Pinpoint the cell where the given text exists, returning its [X, Y] midpoint coordinate. 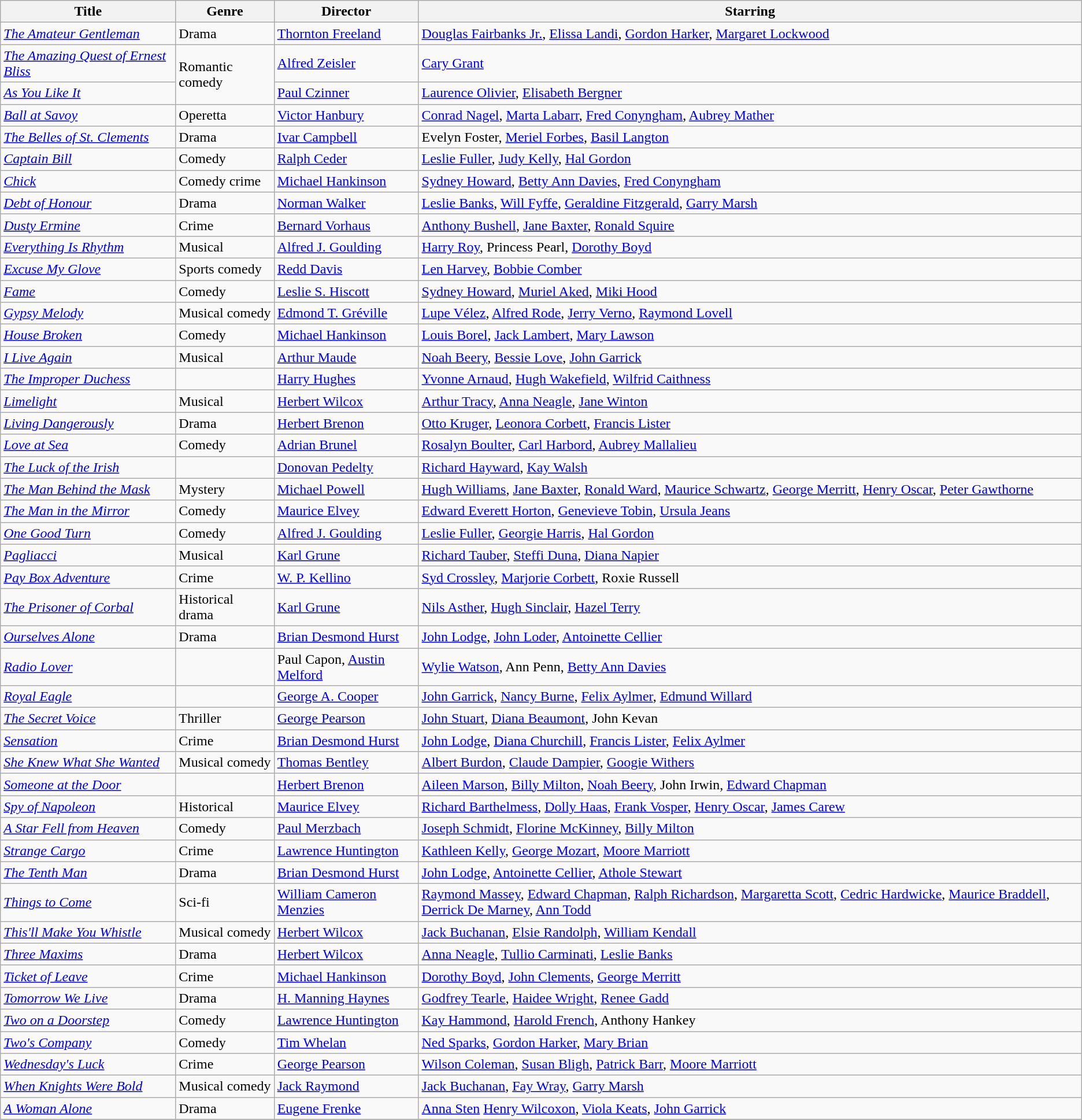
Ticket of Leave [88, 976]
Edward Everett Horton, Genevieve Tobin, Ursula Jeans [750, 511]
Someone at the Door [88, 785]
Spy of Napoleon [88, 807]
Harry Hughes [346, 379]
Donovan Pedelty [346, 467]
Edmond T. Gréville [346, 313]
The Man Behind the Mask [88, 489]
Ralph Ceder [346, 159]
Kay Hammond, Harold French, Anthony Hankey [750, 1020]
The Amazing Quest of Ernest Bliss [88, 64]
Harry Roy, Princess Pearl, Dorothy Boyd [750, 247]
Chick [88, 181]
Three Maxims [88, 954]
Hugh Williams, Jane Baxter, Ronald Ward, Maurice Schwartz, George Merritt, Henry Oscar, Peter Gawthorne [750, 489]
Royal Eagle [88, 697]
Wylie Watson, Ann Penn, Betty Ann Davies [750, 666]
Aileen Marson, Billy Milton, Noah Beery, John Irwin, Edward Chapman [750, 785]
The Luck of the Irish [88, 467]
Paul Capon, Austin Melford [346, 666]
Historical [225, 807]
Conrad Nagel, Marta Labarr, Fred Conyngham, Aubrey Mather [750, 115]
Tomorrow We Live [88, 998]
Sydney Howard, Betty Ann Davies, Fred Conyngham [750, 181]
Lupe Vélez, Alfred Rode, Jerry Verno, Raymond Lovell [750, 313]
One Good Turn [88, 533]
Yvonne Arnaud, Hugh Wakefield, Wilfrid Caithness [750, 379]
Syd Crossley, Marjorie Corbett, Roxie Russell [750, 577]
Thornton Freeland [346, 34]
Rosalyn Boulter, Carl Harbord, Aubrey Mallalieu [750, 445]
Two on a Doorstep [88, 1020]
Sci-fi [225, 902]
Louis Borel, Jack Lambert, Mary Lawson [750, 335]
John Lodge, Antoinette Cellier, Athole Stewart [750, 873]
Leslie Fuller, Judy Kelly, Hal Gordon [750, 159]
Debt of Honour [88, 203]
Michael Powell [346, 489]
Pay Box Adventure [88, 577]
Thriller [225, 719]
The Secret Voice [88, 719]
Radio Lover [88, 666]
Mystery [225, 489]
Leslie S. Hiscott [346, 291]
Things to Come [88, 902]
Captain Bill [88, 159]
Redd Davis [346, 269]
When Knights Were Bold [88, 1086]
Alfred Zeisler [346, 64]
Ourselves Alone [88, 637]
Jack Buchanan, Elsie Randolph, William Kendall [750, 932]
Director [346, 12]
Strange Cargo [88, 851]
Anna Sten Henry Wilcoxon, Viola Keats, John Garrick [750, 1108]
Tim Whelan [346, 1043]
Adrian Brunel [346, 445]
Gypsy Melody [88, 313]
Fame [88, 291]
Albert Burdon, Claude Dampier, Googie Withers [750, 763]
Jack Buchanan, Fay Wray, Garry Marsh [750, 1086]
The Man in the Mirror [88, 511]
Excuse My Glove [88, 269]
Operetta [225, 115]
Wilson Coleman, Susan Bligh, Patrick Barr, Moore Marriott [750, 1064]
Norman Walker [346, 203]
W. P. Kellino [346, 577]
Dusty Ermine [88, 225]
Len Harvey, Bobbie Comber [750, 269]
Leslie Fuller, Georgie Harris, Hal Gordon [750, 533]
Arthur Tracy, Anna Neagle, Jane Winton [750, 401]
Sydney Howard, Muriel Aked, Miki Hood [750, 291]
Leslie Banks, Will Fyffe, Geraldine Fitzgerald, Garry Marsh [750, 203]
House Broken [88, 335]
Godfrey Tearle, Haidee Wright, Renee Gadd [750, 998]
John Stuart, Diana Beaumont, John Kevan [750, 719]
The Prisoner of Corbal [88, 607]
Kathleen Kelly, George Mozart, Moore Marriott [750, 851]
A Woman Alone [88, 1108]
Ivar Campbell [346, 137]
Cary Grant [750, 64]
Romantic comedy [225, 74]
Paul Merzbach [346, 829]
Paul Czinner [346, 93]
William Cameron Menzies [346, 902]
Laurence Olivier, Elisabeth Bergner [750, 93]
Two's Company [88, 1043]
George A. Cooper [346, 697]
Historical drama [225, 607]
The Improper Duchess [88, 379]
Anna Neagle, Tullio Carminati, Leslie Banks [750, 954]
Jack Raymond [346, 1086]
Anthony Bushell, Jane Baxter, Ronald Squire [750, 225]
Genre [225, 12]
I Live Again [88, 357]
The Belles of St. Clements [88, 137]
Eugene Frenke [346, 1108]
A Star Fell from Heaven [88, 829]
Otto Kruger, Leonora Corbett, Francis Lister [750, 423]
Bernard Vorhaus [346, 225]
Title [88, 12]
Noah Beery, Bessie Love, John Garrick [750, 357]
Ball at Savoy [88, 115]
Arthur Maude [346, 357]
Comedy crime [225, 181]
As You Like It [88, 93]
Richard Barthelmess, Dolly Haas, Frank Vosper, Henry Oscar, James Carew [750, 807]
Sports comedy [225, 269]
Everything Is Rhythm [88, 247]
Pagliacci [88, 555]
Love at Sea [88, 445]
Raymond Massey, Edward Chapman, Ralph Richardson, Margaretta Scott, Cedric Hardwicke, Maurice Braddell, Derrick De Marney, Ann Todd [750, 902]
Victor Hanbury [346, 115]
John Lodge, John Loder, Antoinette Cellier [750, 637]
Richard Tauber, Steffi Duna, Diana Napier [750, 555]
John Garrick, Nancy Burne, Felix Aylmer, Edmund Willard [750, 697]
Thomas Bentley [346, 763]
She Knew What She Wanted [88, 763]
Dorothy Boyd, John Clements, George Merritt [750, 976]
The Amateur Gentleman [88, 34]
Sensation [88, 741]
Living Dangerously [88, 423]
Limelight [88, 401]
Ned Sparks, Gordon Harker, Mary Brian [750, 1043]
Richard Hayward, Kay Walsh [750, 467]
Joseph Schmidt, Florine McKinney, Billy Milton [750, 829]
Nils Asther, Hugh Sinclair, Hazel Terry [750, 607]
Evelyn Foster, Meriel Forbes, Basil Langton [750, 137]
Douglas Fairbanks Jr., Elissa Landi, Gordon Harker, Margaret Lockwood [750, 34]
John Lodge, Diana Churchill, Francis Lister, Felix Aylmer [750, 741]
This'll Make You Whistle [88, 932]
H. Manning Haynes [346, 998]
Starring [750, 12]
The Tenth Man [88, 873]
Wednesday's Luck [88, 1064]
